Pinpoint the cell where the given text exists, returning its [X, Y] midpoint coordinate. 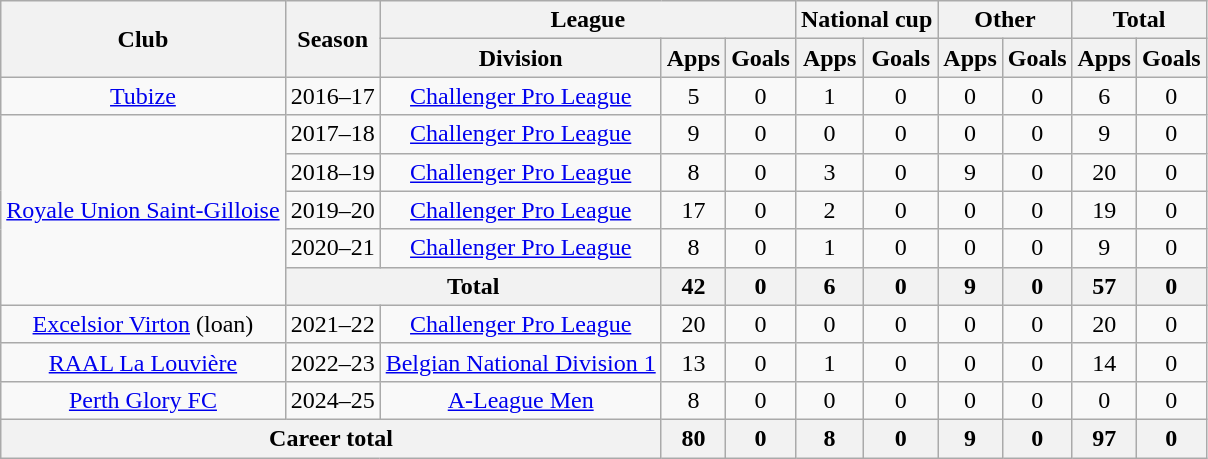
97 [1104, 438]
80 [693, 438]
2022–23 [332, 362]
14 [1104, 362]
Belgian National Division 1 [520, 362]
League [588, 20]
Club [143, 39]
National cup [866, 20]
2016–17 [332, 96]
3 [829, 172]
A-League Men [520, 400]
2019–20 [332, 210]
2017–18 [332, 134]
Perth Glory FC [143, 400]
5 [693, 96]
Career total [331, 438]
2024–25 [332, 400]
RAAL La Louvière [143, 362]
Other [1005, 20]
2020–21 [332, 248]
Excelsior Virton (loan) [143, 324]
17 [693, 210]
Division [520, 58]
Royale Union Saint-Gilloise [143, 210]
42 [693, 286]
57 [1104, 286]
19 [1104, 210]
13 [693, 362]
Tubize [143, 96]
Season [332, 39]
2021–22 [332, 324]
2 [829, 210]
2018–19 [332, 172]
